Output the [X, Y] coordinate of the center of the cell containing the given text.  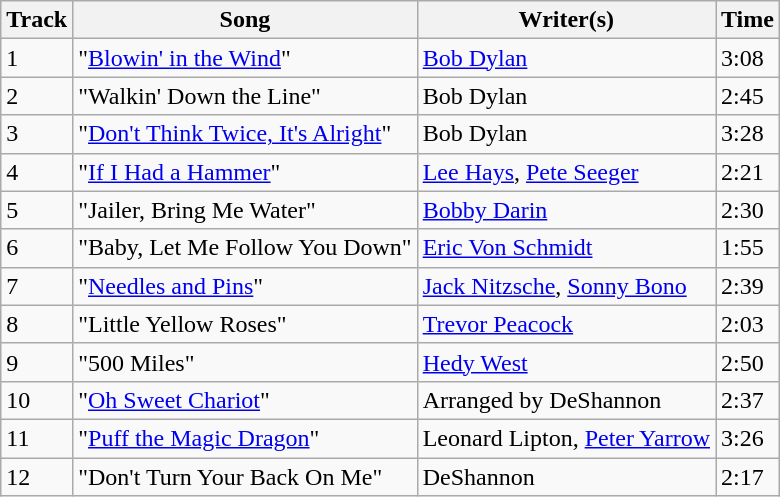
Hedy West [566, 362]
Track [37, 20]
2 [37, 96]
Leonard Lipton, Peter Yarrow [566, 438]
2:17 [748, 477]
"Jailer, Bring Me Water" [245, 210]
1:55 [748, 248]
3:08 [748, 58]
Lee Hays, Pete Seeger [566, 172]
"Little Yellow Roses" [245, 324]
3:26 [748, 438]
2:37 [748, 400]
1 [37, 58]
"Needles and Pins" [245, 286]
Trevor Peacock [566, 324]
Arranged by DeShannon [566, 400]
2:03 [748, 324]
3:28 [748, 134]
Bobby Darin [566, 210]
8 [37, 324]
"Oh Sweet Chariot" [245, 400]
7 [37, 286]
5 [37, 210]
2:39 [748, 286]
DeShannon [566, 477]
"Don't Think Twice, It's Alright" [245, 134]
2:45 [748, 96]
9 [37, 362]
2:30 [748, 210]
"Blowin' in the Wind" [245, 58]
Jack Nitzsche, Sonny Bono [566, 286]
"Walkin' Down the Line" [245, 96]
12 [37, 477]
11 [37, 438]
"If I Had a Hammer" [245, 172]
Time [748, 20]
3 [37, 134]
Eric Von Schmidt [566, 248]
"Baby, Let Me Follow You Down" [245, 248]
Song [245, 20]
Writer(s) [566, 20]
"Puff the Magic Dragon" [245, 438]
2:50 [748, 362]
"500 Miles" [245, 362]
10 [37, 400]
2:21 [748, 172]
6 [37, 248]
4 [37, 172]
"Don't Turn Your Back On Me" [245, 477]
